Determine the (x, y) coordinate at the center of the cell enclosing the given text.  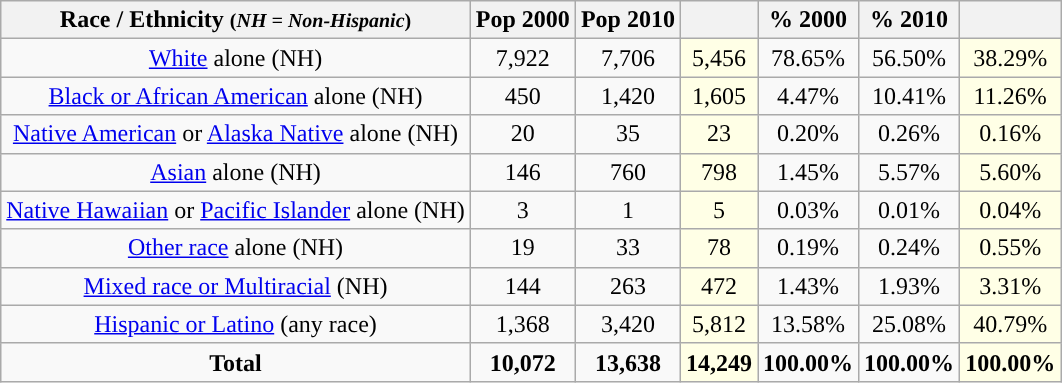
0.24% (910, 248)
38.29% (1010, 58)
0.03% (808, 210)
Mixed race or Multiracial (NH) (236, 286)
7,922 (522, 58)
0.04% (1010, 210)
1.93% (910, 286)
3 (522, 210)
Hispanic or Latino (any race) (236, 324)
Pop 2010 (628, 20)
Asian alone (NH) (236, 172)
Pop 2000 (522, 20)
0.01% (910, 210)
1,420 (628, 96)
0.20% (808, 134)
78.65% (808, 58)
1,605 (718, 96)
White alone (NH) (236, 58)
1 (628, 210)
% 2000 (808, 20)
1,368 (522, 324)
Native American or Alaska Native alone (NH) (236, 134)
35 (628, 134)
Total (236, 362)
263 (628, 286)
13.58% (808, 324)
4.47% (808, 96)
40.79% (1010, 324)
3,420 (628, 324)
0.26% (910, 134)
Black or African American alone (NH) (236, 96)
25.08% (910, 324)
1.43% (808, 286)
19 (522, 248)
5.57% (910, 172)
760 (628, 172)
56.50% (910, 58)
5 (718, 210)
472 (718, 286)
0.16% (1010, 134)
13,638 (628, 362)
14,249 (718, 362)
Native Hawaiian or Pacific Islander alone (NH) (236, 210)
20 (522, 134)
144 (522, 286)
0.19% (808, 248)
11.26% (1010, 96)
798 (718, 172)
1.45% (808, 172)
5,456 (718, 58)
% 2010 (910, 20)
Other race alone (NH) (236, 248)
450 (522, 96)
10,072 (522, 362)
5.60% (1010, 172)
3.31% (1010, 286)
33 (628, 248)
78 (718, 248)
0.55% (1010, 248)
Race / Ethnicity (NH = Non-Hispanic) (236, 20)
146 (522, 172)
5,812 (718, 324)
10.41% (910, 96)
23 (718, 134)
7,706 (628, 58)
